Extract the [x, y] coordinate from the center of the cell holding the provided text.  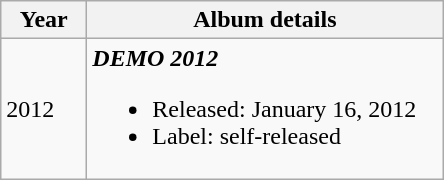
2012 [44, 109]
Album details [265, 20]
DEMO 2012Released: January 16, 2012Label: self-released [265, 109]
Year [44, 20]
